Extract the [X, Y] coordinate from the center of the cell holding the provided text.  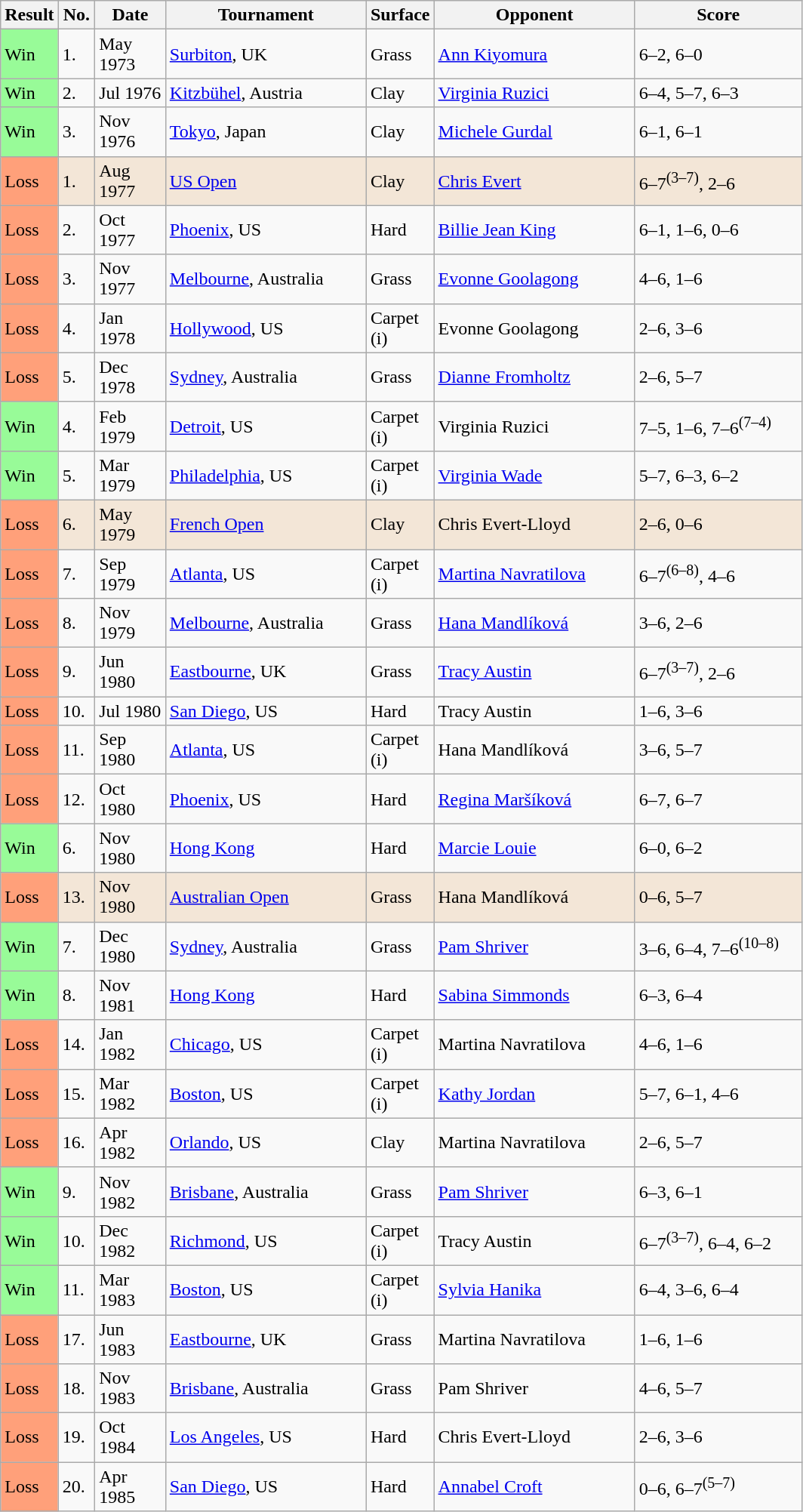
Tokyo, Japan [266, 131]
Sylvia Hanika [534, 1289]
Jun 1983 [131, 1339]
Jul 1980 [131, 711]
Los Angeles, US [266, 1437]
Australian Open [266, 897]
Oct 1984 [131, 1437]
Aug 1977 [131, 181]
Dianne Fromholtz [534, 377]
May 1979 [131, 524]
Dec 1982 [131, 1241]
3–6, 2–6 [718, 624]
Oct 1980 [131, 799]
Date [131, 15]
5–7, 6–3, 6–2 [718, 476]
Surbiton, UK [266, 54]
Feb 1979 [131, 426]
Nov 1977 [131, 279]
6–1, 1–6, 0–6 [718, 229]
14. [77, 1045]
3–6, 5–7 [718, 750]
0–6, 6–7(5–7) [718, 1487]
Sabina Simmonds [534, 995]
4–6, 5–7 [718, 1389]
Ann Kiyomura [534, 54]
Result [29, 15]
Dec 1978 [131, 377]
Regina Maršíková [534, 799]
Mar 1979 [131, 476]
7–5, 1–6, 7–6(7–4) [718, 426]
16. [77, 1143]
17. [77, 1339]
Richmond, US [266, 1241]
Billie Jean King [534, 229]
Mar 1983 [131, 1289]
Orlando, US [266, 1143]
Philadelphia, US [266, 476]
Sep 1979 [131, 574]
6–0, 6–2 [718, 848]
Marcie Louie [534, 848]
6–3, 6–1 [718, 1191]
3–6, 6–4, 7–6(10–8) [718, 947]
Jan 1982 [131, 1045]
19. [77, 1437]
6–3, 6–4 [718, 995]
Annabel Croft [534, 1487]
Score [718, 15]
6–4, 3–6, 6–4 [718, 1289]
6–7, 6–7 [718, 799]
Oct 1977 [131, 229]
Detroit, US [266, 426]
1–6, 3–6 [718, 711]
Nov 1979 [131, 624]
Tournament [266, 15]
Hollywood, US [266, 328]
Jan 1978 [131, 328]
Virginia Wade [534, 476]
Sep 1980 [131, 750]
6–7(3–7), 6–4, 6–2 [718, 1241]
Opponent [534, 15]
Apr 1985 [131, 1487]
6–2, 6–0 [718, 54]
5–7, 6–1, 4–6 [718, 1093]
No. [77, 15]
Nov 1982 [131, 1191]
6–7(6–8), 4–6 [718, 574]
Kathy Jordan [534, 1093]
1–6, 1–6 [718, 1339]
12. [77, 799]
0–6, 5–7 [718, 897]
French Open [266, 524]
May 1973 [131, 54]
Mar 1982 [131, 1093]
Michele Gurdal [534, 131]
Chicago, US [266, 1045]
Nov 1983 [131, 1389]
15. [77, 1093]
Dec 1980 [131, 947]
Chris Evert [534, 181]
Apr 1982 [131, 1143]
2–6, 0–6 [718, 524]
Nov 1981 [131, 995]
Nov 1976 [131, 131]
18. [77, 1389]
US Open [266, 181]
Jul 1976 [131, 93]
6–4, 5–7, 6–3 [718, 93]
Kitzbühel, Austria [266, 93]
Jun 1980 [131, 672]
13. [77, 897]
20. [77, 1487]
Surface [400, 15]
6–1, 6–1 [718, 131]
